Return [X, Y] of the center of cell containing provided text 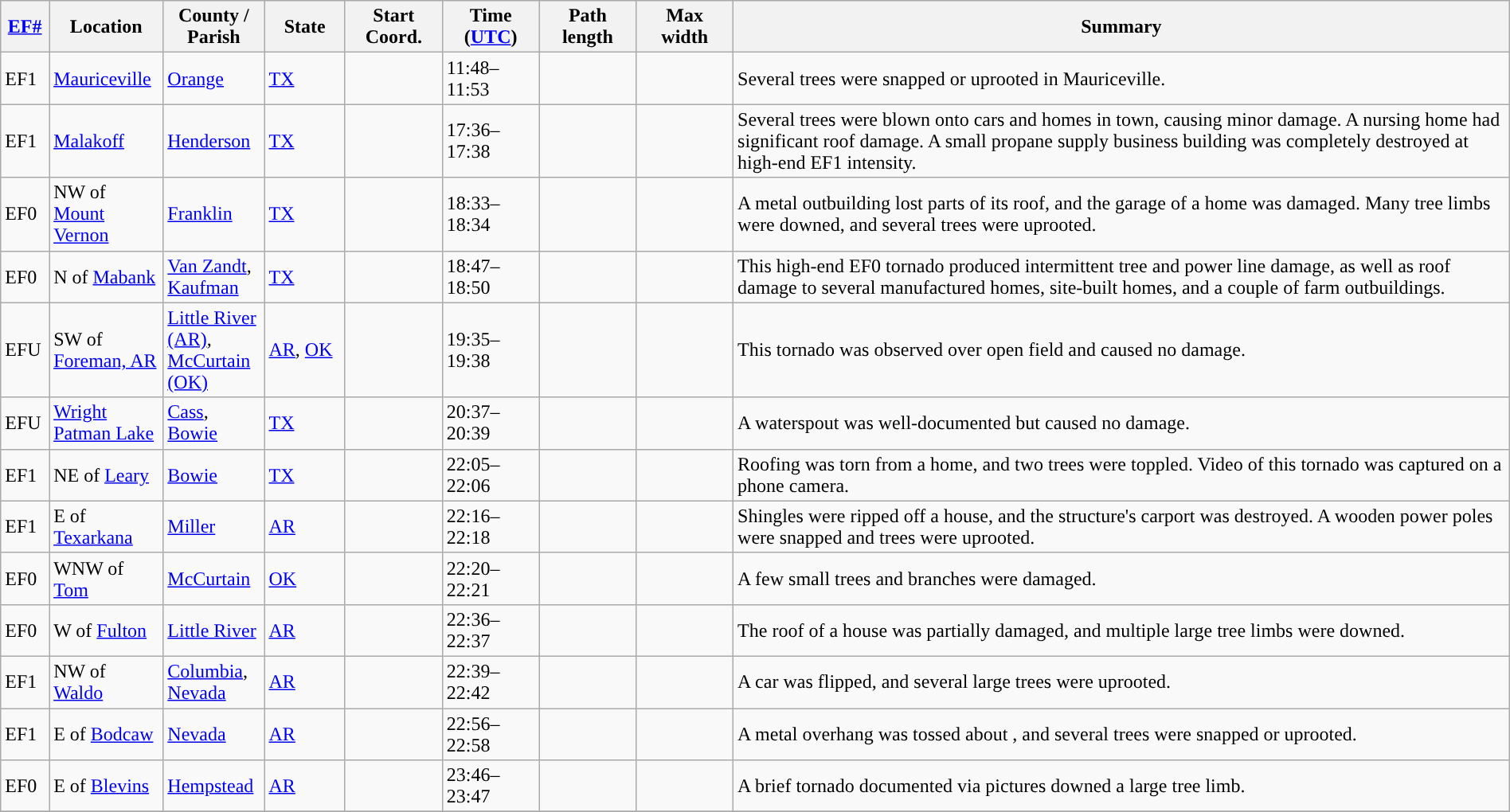
The roof of a house was partially damaged, and multiple large tree limbs were downed. [1121, 630]
Franklin [213, 214]
Max width [685, 27]
18:47–18:50 [491, 277]
A metal outbuilding lost parts of its roof, and the garage of a home was damaged. Many tree limbs were downed, and several trees were uprooted. [1121, 214]
17:36–17:38 [491, 141]
Miller [213, 527]
E of Bodcaw [107, 734]
State [304, 27]
A waterspout was well-documented but caused no damage. [1121, 424]
Location [107, 27]
A car was flipped, and several large trees were uprooted. [1121, 681]
22:16–22:18 [491, 527]
E of Blevins [107, 787]
Hempstead [213, 787]
N of Mabank [107, 277]
Orange [213, 78]
Van Zandt, Kaufman [213, 277]
23:46–23:47 [491, 787]
Columbia, Nevada [213, 681]
22:05–22:06 [491, 474]
22:56–22:58 [491, 734]
11:48–11:53 [491, 78]
Bowie [213, 474]
Time (UTC) [491, 27]
County / Parish [213, 27]
OK [304, 578]
Summary [1121, 27]
W of Fulton [107, 630]
Little River [213, 630]
Several trees were snapped or uprooted in Mauriceville. [1121, 78]
This tornado was observed over open field and caused no damage. [1121, 350]
Start Coord. [393, 27]
22:39–22:42 [491, 681]
E of Texarkana [107, 527]
18:33–18:34 [491, 214]
19:35–19:38 [491, 350]
SW of Foreman, AR [107, 350]
Roofing was torn from a home, and two trees were toppled. Video of this tornado was captured on a phone camera. [1121, 474]
22:36–22:37 [491, 630]
NW of Waldo [107, 681]
Malakoff [107, 141]
20:37–20:39 [491, 424]
NW of Mount Vernon [107, 214]
22:20–22:21 [491, 578]
Little River (AR), McCurtain (OK) [213, 350]
A few small trees and branches were damaged. [1121, 578]
A brief tornado documented via pictures downed a large tree limb. [1121, 787]
EF# [25, 27]
Shingles were ripped off a house, and the structure's carport was destroyed. A wooden power poles were snapped and trees were uprooted. [1121, 527]
McCurtain [213, 578]
NE of Leary [107, 474]
Path length [588, 27]
Mauriceville [107, 78]
Cass, Bowie [213, 424]
Henderson [213, 141]
AR, OK [304, 350]
Wright Patman Lake [107, 424]
A metal overhang was tossed about , and several trees were snapped or uprooted. [1121, 734]
WNW of Tom [107, 578]
Nevada [213, 734]
